Locate the cell with the specified text and output its (X, Y) center coordinate. 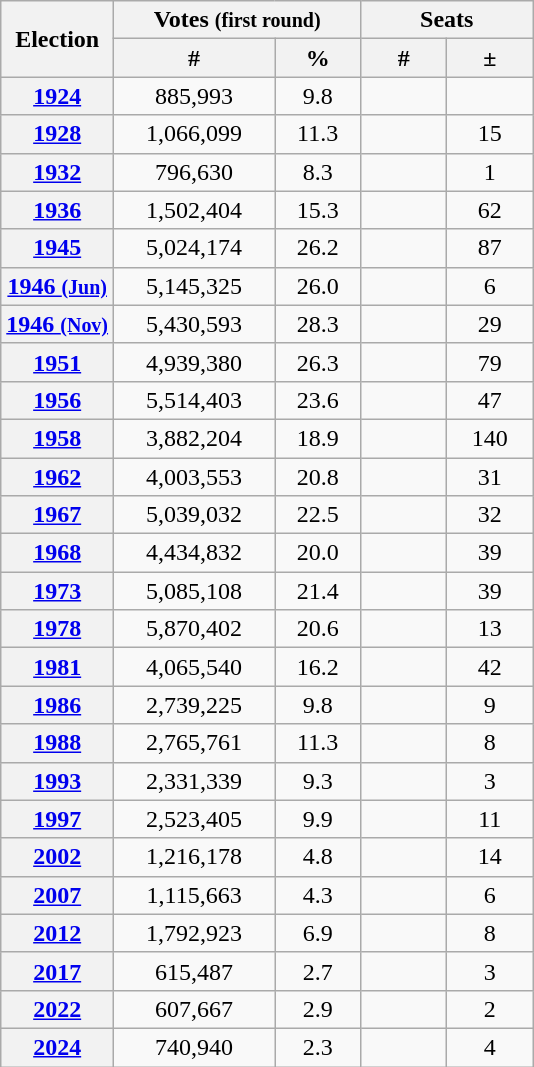
885,993 (194, 96)
1945 (58, 248)
% (318, 58)
2012 (58, 933)
87 (490, 248)
26.0 (318, 286)
4,065,540 (194, 667)
62 (490, 210)
1,066,099 (194, 134)
11 (490, 819)
1928 (58, 134)
23.6 (318, 400)
47 (490, 400)
1967 (58, 515)
29 (490, 324)
1924 (58, 96)
18.9 (318, 438)
Election (58, 39)
1946 (Jun) (58, 286)
26.3 (318, 362)
2.3 (318, 1047)
2.7 (318, 971)
1986 (58, 705)
2024 (58, 1047)
1997 (58, 819)
2017 (58, 971)
5,514,403 (194, 400)
15.3 (318, 210)
1978 (58, 629)
4,003,553 (194, 477)
1,216,178 (194, 857)
4.8 (318, 857)
20.0 (318, 553)
2,765,761 (194, 743)
5,085,108 (194, 591)
1988 (58, 743)
13 (490, 629)
5,145,325 (194, 286)
15 (490, 134)
± (490, 58)
796,630 (194, 172)
1973 (58, 591)
5,024,174 (194, 248)
2022 (58, 1009)
1,502,404 (194, 210)
2.9 (318, 1009)
20.6 (318, 629)
1968 (58, 553)
Votes (first round) (238, 20)
607,667 (194, 1009)
31 (490, 477)
14 (490, 857)
5,870,402 (194, 629)
9.3 (318, 781)
21.4 (318, 591)
4.3 (318, 895)
22.5 (318, 515)
3,882,204 (194, 438)
1962 (58, 477)
6.9 (318, 933)
140 (490, 438)
1946 (Nov) (58, 324)
4,939,380 (194, 362)
20.8 (318, 477)
2,739,225 (194, 705)
1 (490, 172)
9 (490, 705)
2,523,405 (194, 819)
2007 (58, 895)
79 (490, 362)
1,115,663 (194, 895)
1956 (58, 400)
2,331,339 (194, 781)
5,039,032 (194, 515)
8.3 (318, 172)
32 (490, 515)
28.3 (318, 324)
4,434,832 (194, 553)
1936 (58, 210)
1981 (58, 667)
2002 (58, 857)
9.9 (318, 819)
4 (490, 1047)
1,792,923 (194, 933)
42 (490, 667)
1958 (58, 438)
26.2 (318, 248)
1993 (58, 781)
2 (490, 1009)
5,430,593 (194, 324)
740,940 (194, 1047)
1951 (58, 362)
1932 (58, 172)
Seats (447, 20)
16.2 (318, 667)
615,487 (194, 971)
